From the cell containing the given text, extract its center point as (x, y) coordinate. 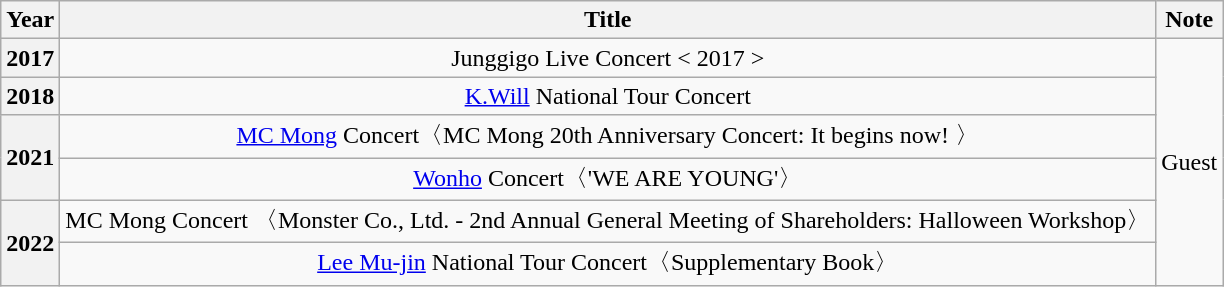
Wonho Concert〈'WE ARE YOUNG'〉 (608, 180)
2022 (30, 242)
2017 (30, 58)
Year (30, 20)
Lee Mu-jin National Tour Concert〈Supplementary Book〉 (608, 264)
2018 (30, 96)
Junggigo Live Concert < 2017 > (608, 58)
MC Mong Concert〈MC Mong 20th Anniversary Concert: It begins now! 〉 (608, 136)
Guest (1190, 162)
MC Mong Concert 〈Monster Co., Ltd. - 2nd Annual General Meeting of Shareholders: Halloween Workshop〉 (608, 222)
K.Will National Tour Concert (608, 96)
Title (608, 20)
2021 (30, 158)
Note (1190, 20)
